Identify which cell holds the provided text, then report its [x, y] central coordinate. 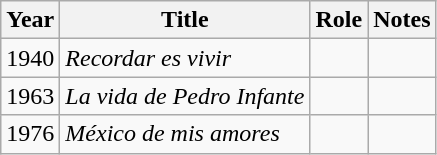
Year [30, 20]
Title [185, 20]
1940 [30, 58]
Recordar es vivir [185, 58]
1963 [30, 96]
Role [339, 20]
Notes [402, 20]
1976 [30, 134]
La vida de Pedro Infante [185, 96]
México de mis amores [185, 134]
